Search for the cell housing the specified text and yield its [X, Y] center coordinate. 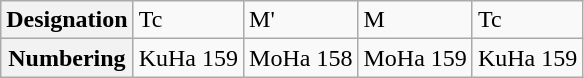
MoHa 159 [415, 58]
MoHa 158 [301, 58]
Designation [67, 20]
Numbering [67, 58]
M [415, 20]
M' [301, 20]
